Pinpoint the cell where the given text exists, returning its (x, y) midpoint coordinate. 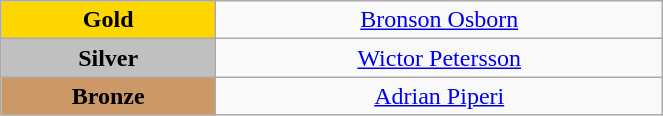
Bronze (108, 96)
Silver (108, 58)
Adrian Piperi (440, 96)
Bronson Osborn (440, 20)
Wictor Petersson (440, 58)
Gold (108, 20)
